Output the (x, y) coordinate of the center of the cell containing the given text.  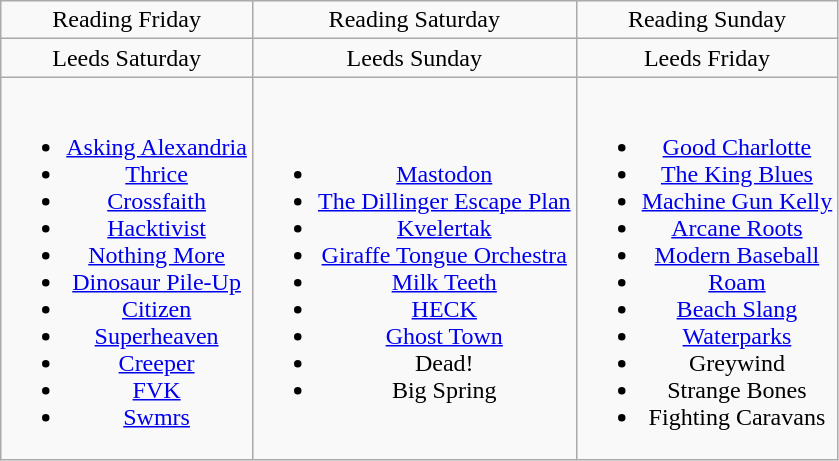
Leeds Saturday (127, 58)
Good CharlotteThe King BluesMachine Gun KellyArcane RootsModern BaseballRoamBeach SlangWaterparksGreywindStrange BonesFighting Caravans (707, 268)
Reading Friday (127, 20)
MastodonThe Dillinger Escape PlanKvelertakGiraffe Tongue OrchestraMilk TeethHECKGhost TownDead!Big Spring (414, 268)
Asking AlexandriaThriceCrossfaithHacktivistNothing MoreDinosaur Pile-UpCitizenSuperheavenCreeperFVKSwmrs (127, 268)
Leeds Friday (707, 58)
Reading Saturday (414, 20)
Leeds Sunday (414, 58)
Reading Sunday (707, 20)
